Search for the cell housing the specified text and yield its (x, y) center coordinate. 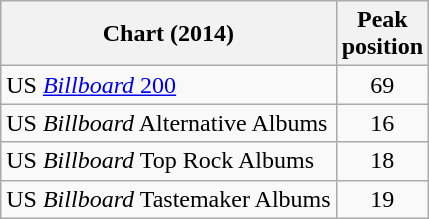
19 (382, 199)
16 (382, 123)
18 (382, 161)
Peakposition (382, 34)
US Billboard Tastemaker Albums (168, 199)
US Billboard Top Rock Albums (168, 161)
US Billboard 200 (168, 85)
US Billboard Alternative Albums (168, 123)
Chart (2014) (168, 34)
69 (382, 85)
